Return the (x, y) coordinate for the center point of the cell that contains the specified text.  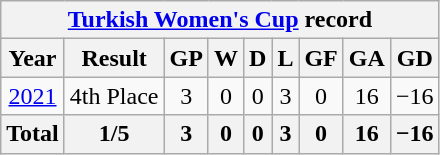
GF (321, 58)
Year (33, 58)
Turkish Women's Cup record (220, 20)
4th Place (114, 96)
D (257, 58)
Total (33, 134)
GP (186, 58)
Result (114, 58)
1/5 (114, 134)
2021 (33, 96)
GA (366, 58)
L (286, 58)
GD (414, 58)
W (226, 58)
